Determine the (x, y) coordinate at the center of the cell enclosing the given text.  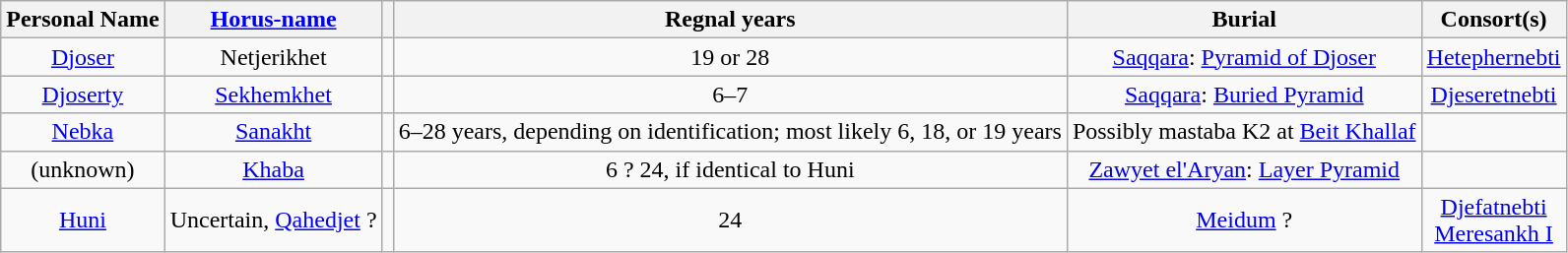
Saqqara: Pyramid of Djoser (1244, 57)
Djoserty (83, 95)
24 (730, 221)
DjefatnebtiMeresankh I (1493, 221)
Sekhemkhet (274, 95)
Huni (83, 221)
6–7 (730, 95)
Personal Name (83, 20)
Possibly mastaba K2 at Beit Khallaf (1244, 132)
Zawyet el'Aryan: Layer Pyramid (1244, 169)
(unknown) (83, 169)
19 or 28 (730, 57)
Sanakht (274, 132)
6 ? 24, if identical to Huni (730, 169)
Consort(s) (1493, 20)
Djeseretnebti (1493, 95)
Meidum ? (1244, 221)
Netjerikhet (274, 57)
Nebka (83, 132)
Saqqara: Buried Pyramid (1244, 95)
Djoser (83, 57)
Horus-name (274, 20)
Uncertain, Qahedjet ? (274, 221)
Regnal years (730, 20)
6–28 years, depending on identification; most likely 6, 18, or 19 years (730, 132)
Hetephernebti (1493, 57)
Burial (1244, 20)
Khaba (274, 169)
